Identify which cell holds the provided text, then report its [x, y] central coordinate. 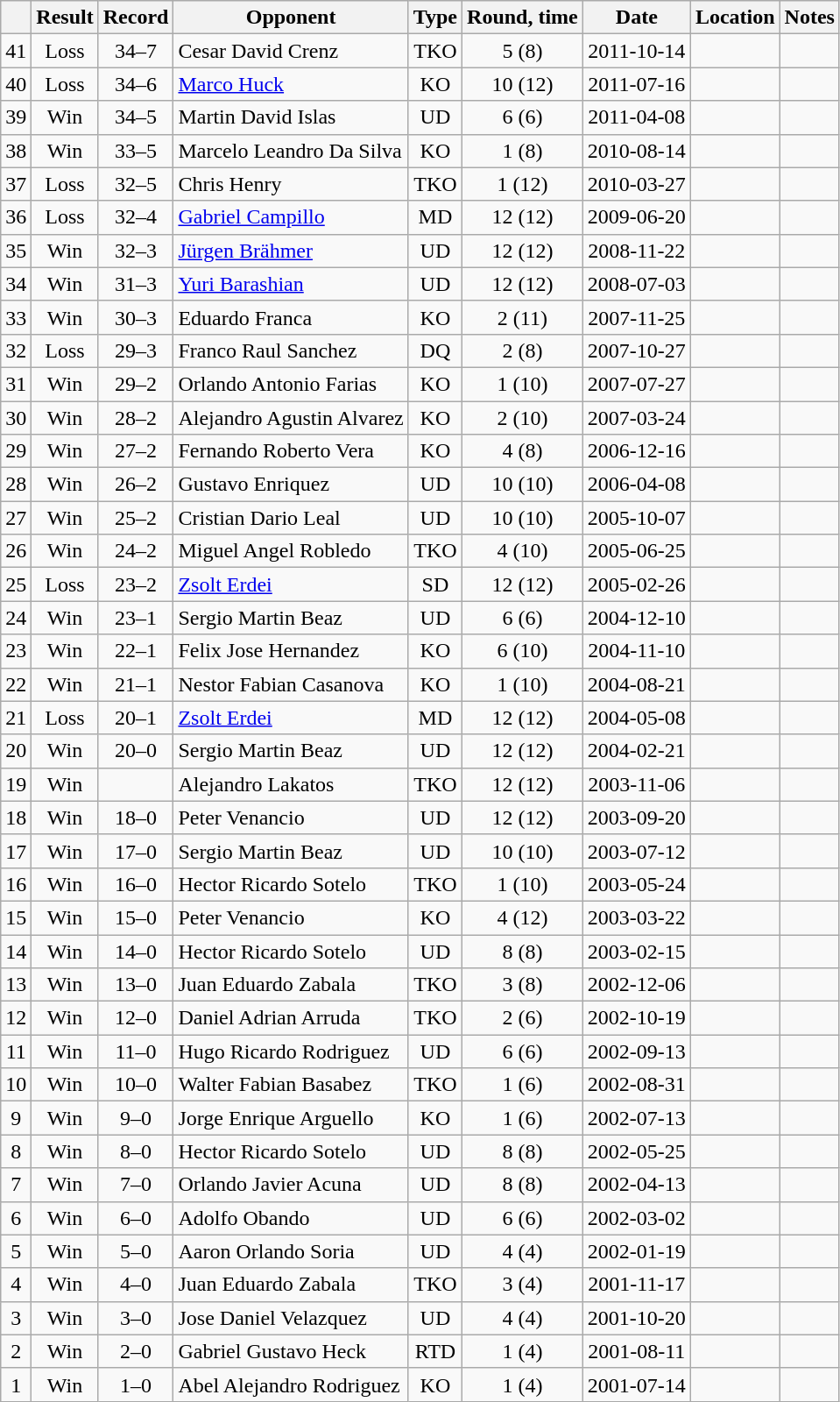
17–0 [136, 851]
4 (12) [523, 917]
9–0 [136, 1118]
Aaron Orlando Soria [291, 1251]
Jorge Enrique Arguello [291, 1118]
2004-12-10 [636, 618]
Hugo Ricardo Rodriguez [291, 1051]
14 [16, 951]
Type [434, 18]
2–0 [136, 1351]
28–2 [136, 418]
2007-07-27 [636, 384]
5–0 [136, 1251]
21 [16, 718]
20–1 [136, 718]
Martin David Islas [291, 117]
Notes [809, 18]
2002-10-19 [636, 1018]
2002-07-13 [636, 1118]
2 (10) [523, 418]
12–0 [136, 1018]
2008-07-03 [636, 284]
14–0 [136, 951]
2011-07-16 [636, 84]
Location [735, 18]
2003-05-24 [636, 884]
2001-11-17 [636, 1285]
2011-10-14 [636, 51]
2006-04-08 [636, 485]
33–5 [136, 151]
Miguel Angel Robledo [291, 551]
2002-09-13 [636, 1051]
29–3 [136, 350]
13 [16, 985]
Chris Henry [291, 184]
Marcelo Leandro Da Silva [291, 151]
2004-11-10 [636, 651]
2003-02-15 [636, 951]
10–0 [136, 1085]
Record [136, 18]
Felix Jose Hernandez [291, 651]
4 (10) [523, 551]
Cristian Dario Leal [291, 518]
9 [16, 1118]
Gabriel Campillo [291, 217]
2 (6) [523, 1018]
33 [16, 317]
38 [16, 151]
24 [16, 618]
7–0 [136, 1185]
Nestor Fabian Casanova [291, 684]
2010-08-14 [636, 151]
28 [16, 485]
11–0 [136, 1051]
2002-08-31 [636, 1085]
12 [16, 1018]
32–3 [136, 251]
16 [16, 884]
Franco Raul Sanchez [291, 350]
Jose Daniel Velazquez [291, 1318]
Opponent [291, 18]
2006-12-16 [636, 451]
Yuri Barashian [291, 284]
2001-10-20 [636, 1318]
34–5 [136, 117]
27 [16, 518]
2 (8) [523, 350]
23–1 [136, 618]
Result [65, 18]
30 [16, 418]
36 [16, 217]
3–0 [136, 1318]
30–3 [136, 317]
1–0 [136, 1384]
13–0 [136, 985]
34 [16, 284]
1 (12) [523, 184]
7 [16, 1185]
24–2 [136, 551]
2001-08-11 [636, 1351]
19 [16, 784]
3 (8) [523, 985]
15 [16, 917]
2007-11-25 [636, 317]
29–2 [136, 384]
4–0 [136, 1285]
22 [16, 684]
4 [16, 1285]
2004-08-21 [636, 684]
Round, time [523, 18]
18–0 [136, 818]
2003-07-12 [636, 851]
2010-03-27 [636, 184]
22–1 [136, 651]
18 [16, 818]
34–7 [136, 51]
2 (11) [523, 317]
2002-04-13 [636, 1185]
Orlando Antonio Farias [291, 384]
32–5 [136, 184]
35 [16, 251]
4 (8) [523, 451]
2004-02-21 [636, 751]
Gabriel Gustavo Heck [291, 1351]
26–2 [136, 485]
RTD [434, 1351]
17 [16, 851]
39 [16, 117]
Eduardo Franca [291, 317]
6 (10) [523, 651]
41 [16, 51]
2011-04-08 [636, 117]
Orlando Javier Acuna [291, 1185]
Date [636, 18]
32–4 [136, 217]
15–0 [136, 917]
6–0 [136, 1218]
37 [16, 184]
3 [16, 1318]
Cesar David Crenz [291, 51]
3 (4) [523, 1285]
23 [16, 651]
2009-06-20 [636, 217]
20–0 [136, 751]
2007-10-27 [636, 350]
10 (12) [523, 84]
2002-12-06 [636, 985]
SD [434, 584]
25 [16, 584]
2005-10-07 [636, 518]
34–6 [136, 84]
Alejandro Agustin Alvarez [291, 418]
Alejandro Lakatos [291, 784]
Jürgen Brähmer [291, 251]
23–2 [136, 584]
11 [16, 1051]
32 [16, 350]
2008-11-22 [636, 251]
2005-02-26 [636, 584]
40 [16, 84]
2001-07-14 [636, 1384]
Abel Alejandro Rodriguez [291, 1384]
31–3 [136, 284]
16–0 [136, 884]
2002-05-25 [636, 1151]
DQ [434, 350]
2003-11-06 [636, 784]
Gustavo Enriquez [291, 485]
29 [16, 451]
25–2 [136, 518]
2007-03-24 [636, 418]
2003-09-20 [636, 818]
8 [16, 1151]
Walter Fabian Basabez [291, 1085]
6 [16, 1218]
2002-01-19 [636, 1251]
Marco Huck [291, 84]
8–0 [136, 1151]
1 (8) [523, 151]
21–1 [136, 684]
2002-03-02 [636, 1218]
2003-03-22 [636, 917]
2 [16, 1351]
2005-06-25 [636, 551]
Daniel Adrian Arruda [291, 1018]
27–2 [136, 451]
5 (8) [523, 51]
26 [16, 551]
20 [16, 751]
Adolfo Obando [291, 1218]
1 [16, 1384]
5 [16, 1251]
2004-05-08 [636, 718]
10 [16, 1085]
Fernando Roberto Vera [291, 451]
31 [16, 384]
